Determine the (X, Y) coordinate at the center of the cell enclosing the given text.  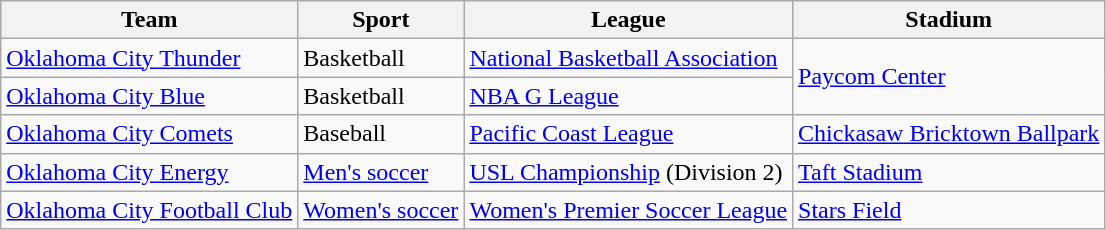
NBA G League (628, 96)
Oklahoma City Blue (150, 96)
Stadium (949, 20)
Men's soccer (381, 172)
USL Championship (Division 2) (628, 172)
Pacific Coast League (628, 134)
Stars Field (949, 210)
Paycom Center (949, 77)
Team (150, 20)
Oklahoma City Thunder (150, 58)
League (628, 20)
Chickasaw Bricktown Ballpark (949, 134)
National Basketball Association (628, 58)
Taft Stadium (949, 172)
Oklahoma City Comets (150, 134)
Oklahoma City Football Club (150, 210)
Sport (381, 20)
Women's soccer (381, 210)
Oklahoma City Energy (150, 172)
Women's Premier Soccer League (628, 210)
Baseball (381, 134)
